Return the (X, Y) coordinate for the center point of the cell that contains the specified text.  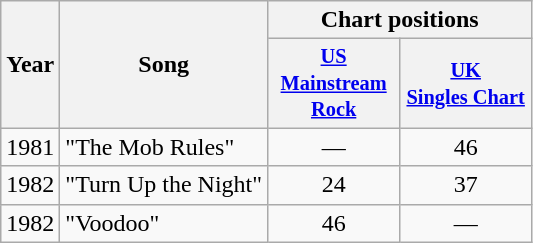
37 (466, 185)
"Turn Up the Night" (164, 185)
UKSingles Chart (466, 84)
"Voodoo" (164, 223)
USMainstream Rock (334, 84)
"The Mob Rules" (164, 147)
Chart positions (400, 20)
Year (30, 64)
24 (334, 185)
Song (164, 64)
1981 (30, 147)
